For the text-containing cell, return its midpoint in [x, y] coordinate format. 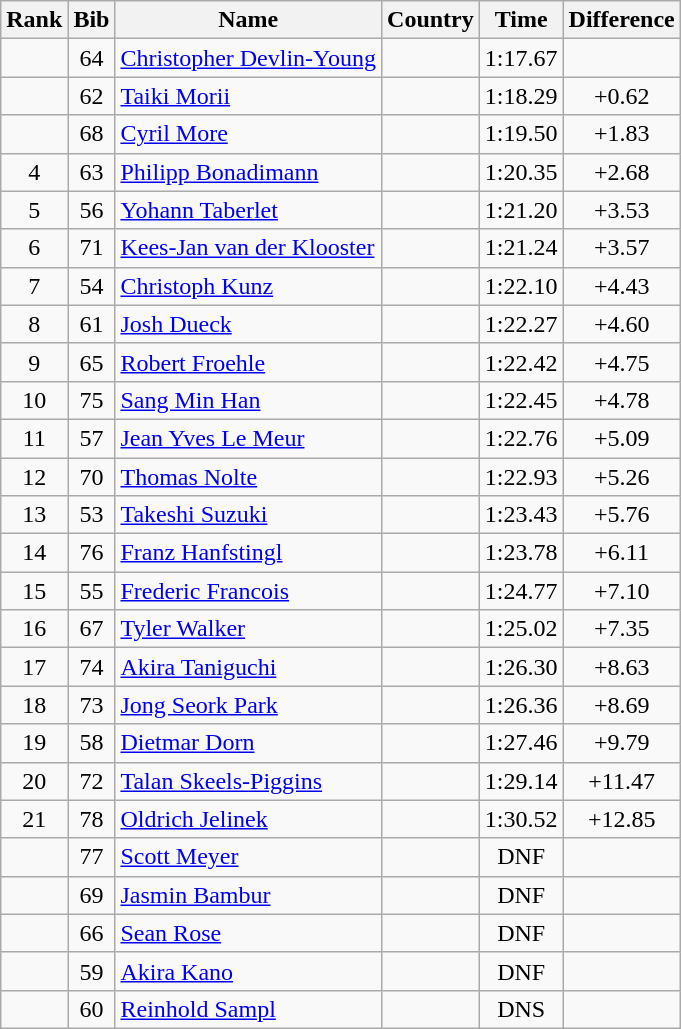
+2.68 [622, 172]
65 [92, 362]
1:25.02 [521, 629]
21 [34, 819]
Sean Rose [248, 933]
73 [92, 705]
58 [92, 743]
61 [92, 324]
1:18.29 [521, 96]
1:22.93 [521, 477]
1:22.10 [521, 286]
+4.75 [622, 362]
Scott Meyer [248, 857]
1:22.76 [521, 438]
60 [92, 1009]
+4.43 [622, 286]
56 [92, 210]
Time [521, 20]
Akira Kano [248, 971]
1:29.14 [521, 781]
+6.11 [622, 553]
1:19.50 [521, 134]
77 [92, 857]
+9.79 [622, 743]
1:22.42 [521, 362]
Frederic Francois [248, 591]
8 [34, 324]
17 [34, 667]
1:22.27 [521, 324]
Philipp Bonadimann [248, 172]
Takeshi Suzuki [248, 515]
Sang Min Han [248, 400]
74 [92, 667]
1:27.46 [521, 743]
72 [92, 781]
68 [92, 134]
78 [92, 819]
13 [34, 515]
53 [92, 515]
+12.85 [622, 819]
+3.53 [622, 210]
Dietmar Dorn [248, 743]
+7.10 [622, 591]
DNS [521, 1009]
9 [34, 362]
1:24.77 [521, 591]
14 [34, 553]
Franz Hanfstingl [248, 553]
Name [248, 20]
Reinhold Sampl [248, 1009]
1:22.45 [521, 400]
Kees-Jan van der Klooster [248, 248]
1:23.78 [521, 553]
57 [92, 438]
5 [34, 210]
Yohann Taberlet [248, 210]
7 [34, 286]
1:23.43 [521, 515]
+5.26 [622, 477]
Jasmin Bambur [248, 895]
1:30.52 [521, 819]
54 [92, 286]
1:26.36 [521, 705]
+1.83 [622, 134]
+7.35 [622, 629]
+3.57 [622, 248]
10 [34, 400]
Rank [34, 20]
+4.60 [622, 324]
+5.09 [622, 438]
1:26.30 [521, 667]
1:21.24 [521, 248]
Bib [92, 20]
Jean Yves Le Meur [248, 438]
Thomas Nolte [248, 477]
62 [92, 96]
64 [92, 58]
59 [92, 971]
Difference [622, 20]
+4.78 [622, 400]
71 [92, 248]
Robert Froehle [248, 362]
Talan Skeels-Piggins [248, 781]
1:21.20 [521, 210]
6 [34, 248]
Akira Taniguchi [248, 667]
Josh Dueck [248, 324]
1:20.35 [521, 172]
15 [34, 591]
11 [34, 438]
16 [34, 629]
1:17.67 [521, 58]
18 [34, 705]
Christoph Kunz [248, 286]
75 [92, 400]
12 [34, 477]
Taiki Morii [248, 96]
67 [92, 629]
76 [92, 553]
66 [92, 933]
Country [431, 20]
Tyler Walker [248, 629]
+8.69 [622, 705]
Cyril More [248, 134]
20 [34, 781]
19 [34, 743]
+0.62 [622, 96]
+8.63 [622, 667]
+11.47 [622, 781]
69 [92, 895]
Jong Seork Park [248, 705]
Christopher Devlin-Young [248, 58]
+5.76 [622, 515]
70 [92, 477]
55 [92, 591]
Oldrich Jelinek [248, 819]
4 [34, 172]
63 [92, 172]
